Pinpoint the cell where the given text exists, returning its (X, Y) midpoint coordinate. 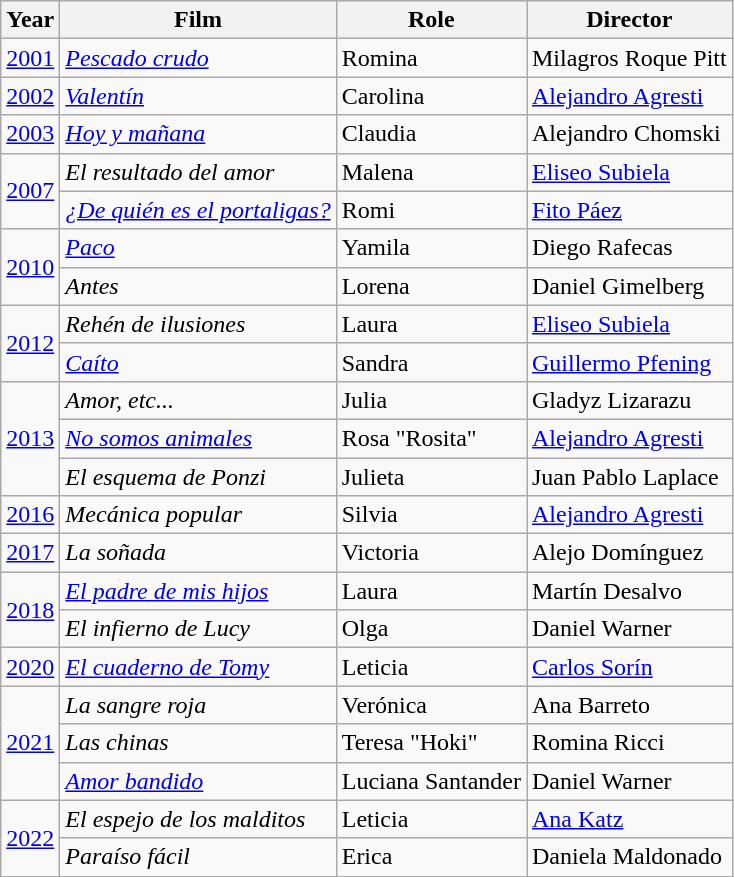
Carolina (431, 96)
Amor, etc... (198, 400)
2018 (30, 610)
Julia (431, 400)
Antes (198, 286)
Paco (198, 248)
Romina (431, 58)
Daniel Gimelberg (629, 286)
El resultado del amor (198, 172)
Luciana Santander (431, 781)
2007 (30, 191)
Ana Katz (629, 819)
Yamila (431, 248)
El espejo de los malditos (198, 819)
2021 (30, 743)
2020 (30, 667)
Claudia (431, 134)
Caíto (198, 362)
2022 (30, 838)
Carlos Sorín (629, 667)
2003 (30, 134)
Milagros Roque Pitt (629, 58)
El esquema de Ponzi (198, 477)
Rehén de ilusiones (198, 324)
La soñada (198, 553)
2017 (30, 553)
Sandra (431, 362)
La sangre roja (198, 705)
Rosa "Rosita" (431, 438)
Role (431, 20)
2001 (30, 58)
Alejo Domínguez (629, 553)
Verónica (431, 705)
Director (629, 20)
Valentín (198, 96)
Pescado crudo (198, 58)
2016 (30, 515)
Romi (431, 210)
Victoria (431, 553)
Martín Desalvo (629, 591)
Diego Rafecas (629, 248)
Alejandro Chomski (629, 134)
Olga (431, 629)
El infierno de Lucy (198, 629)
Juan Pablo Laplace (629, 477)
Hoy y mañana (198, 134)
El padre de mis hijos (198, 591)
¿De quién es el portaligas? (198, 210)
Paraíso fácil (198, 857)
Teresa "Hoki" (431, 743)
El cuaderno de Tomy (198, 667)
Guillermo Pfening (629, 362)
Malena (431, 172)
Mecánica popular (198, 515)
Romina Ricci (629, 743)
Ana Barreto (629, 705)
Julieta (431, 477)
Lorena (431, 286)
Daniela Maldonado (629, 857)
Erica (431, 857)
Las chinas (198, 743)
Silvia (431, 515)
2013 (30, 438)
Film (198, 20)
2012 (30, 343)
Fito Páez (629, 210)
Gladyz Lizarazu (629, 400)
2002 (30, 96)
Amor bandido (198, 781)
No somos animales (198, 438)
2010 (30, 267)
Year (30, 20)
